Identify which cell holds the provided text, then report its [x, y] central coordinate. 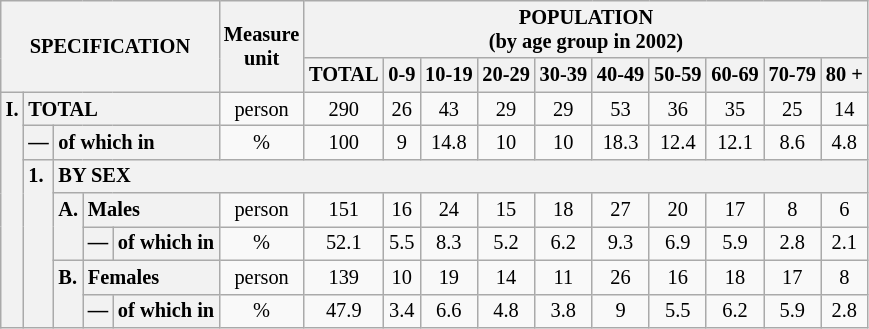
6 [844, 210]
30-39 [564, 75]
53 [620, 109]
290 [344, 109]
0-9 [402, 75]
52.1 [344, 243]
12.1 [734, 142]
19 [448, 277]
40-49 [620, 75]
36 [678, 109]
B. [68, 294]
1. [38, 243]
27 [620, 210]
8.6 [792, 142]
Males [151, 210]
70-79 [792, 75]
12.4 [678, 142]
6.6 [448, 311]
I. [12, 210]
11 [564, 277]
3.4 [402, 311]
BY SEX [461, 176]
A. [68, 226]
15 [506, 210]
Measure unit [262, 46]
24 [448, 210]
SPECIFICATION [110, 46]
6.9 [678, 243]
Females [151, 277]
50-59 [678, 75]
20-29 [506, 75]
47.9 [344, 311]
8.3 [448, 243]
14.8 [448, 142]
25 [792, 109]
5.2 [506, 243]
20 [678, 210]
2.1 [844, 243]
POPULATION (by age group in 2002) [586, 29]
100 [344, 142]
60-69 [734, 75]
43 [448, 109]
139 [344, 277]
9.3 [620, 243]
3.8 [564, 311]
10-19 [448, 75]
18.3 [620, 142]
80 + [844, 75]
151 [344, 210]
35 [734, 109]
